Provide the [X, Y] coordinate of the cell's center where the given text is located.  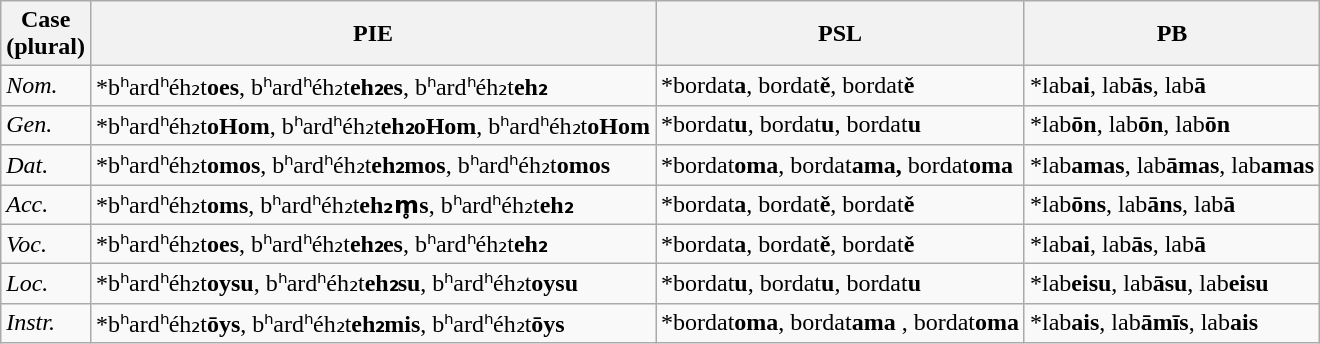
Nom. [46, 86]
*bʰardʰéh₂toysu, bʰardʰéh₂teh₂su, bʰardʰéh₂toysu [372, 284]
*labais, labāmīs, labais [1172, 323]
*bʰardʰéh₂tomos, bʰardʰéh₂teh₂mos, bʰardʰéh₂tomos [372, 165]
PSL [840, 34]
Loc. [46, 284]
*bordatoma, bordatama, bordatoma [840, 165]
Voc. [46, 244]
Dat. [46, 165]
*labōns, labāns, labā [1172, 204]
Acc. [46, 204]
PIE [372, 34]
*labamas, labāmas, labamas [1172, 165]
*labōn, labōn, labōn [1172, 125]
Gen. [46, 125]
*bʰardʰéh₂tōys, bʰardʰéh₂teh₂mis, bʰardʰéh₂tōys [372, 323]
Case(plural) [46, 34]
*labeisu, labāsu, labeisu [1172, 284]
PB [1172, 34]
*bʰardʰéh₂toHom, bʰardʰéh₂teh₂oHom, bʰardʰéh₂toHom [372, 125]
*bordatoma, bordatama , bordatoma [840, 323]
Instr. [46, 323]
*bʰardʰéh₂toms, bʰardʰéh₂teh₂m̥s, bʰardʰéh₂teh₂ [372, 204]
